Pinpoint the cell where the given text exists, returning its [x, y] midpoint coordinate. 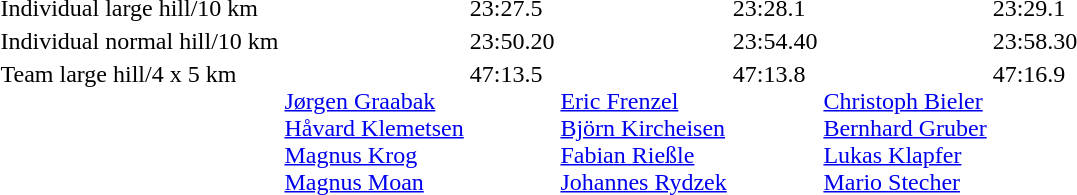
23:54.40 [775, 41]
23:50.20 [512, 41]
